Extract the (X, Y) coordinate from the center of the cell holding the provided text.  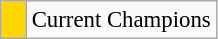
Current Champions (121, 20)
